Capture the cell that displays the provided text and extract its (X, Y) central coordinate. 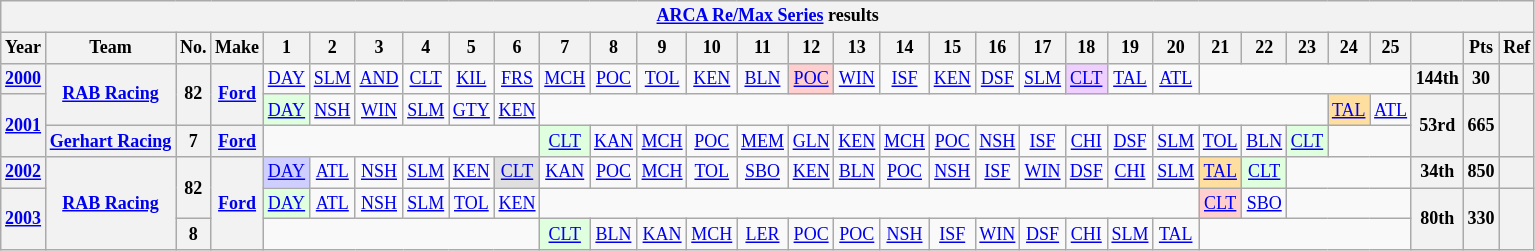
9 (662, 48)
FRS (517, 78)
20 (1176, 48)
19 (1130, 48)
10 (712, 48)
34th (1437, 172)
AND (379, 78)
18 (1086, 48)
MEM (763, 140)
11 (763, 48)
13 (857, 48)
144th (1437, 78)
ARCA Re/Max Series results (768, 16)
330 (1481, 219)
No. (194, 48)
22 (1264, 48)
30 (1481, 78)
14 (905, 48)
Gerhart Racing (110, 140)
1 (286, 48)
GLN (811, 140)
KIL (472, 78)
6 (517, 48)
Pts (1481, 48)
2000 (24, 78)
Year (24, 48)
Ref (1517, 48)
5 (472, 48)
24 (1349, 48)
2002 (24, 172)
21 (1220, 48)
12 (811, 48)
23 (1308, 48)
GTY (472, 110)
Make (238, 48)
850 (1481, 172)
665 (1481, 125)
LER (763, 234)
15 (952, 48)
3 (379, 48)
4 (426, 48)
16 (998, 48)
17 (1043, 48)
Team (110, 48)
2003 (24, 219)
25 (1391, 48)
2001 (24, 125)
53rd (1437, 125)
2 (332, 48)
80th (1437, 219)
